Provide the [X, Y] coordinate of the cell's center where the given text is located.  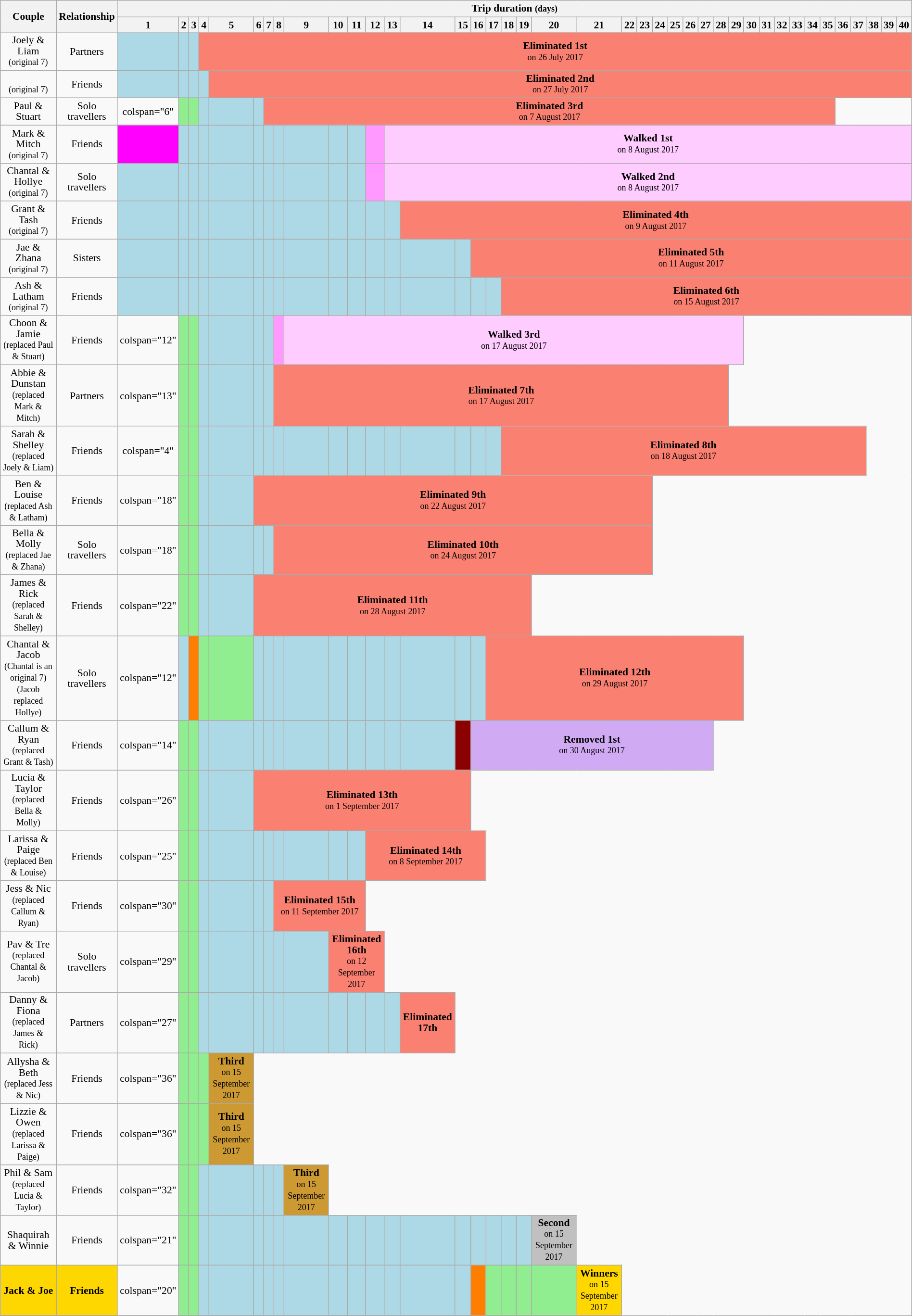
18 [509, 25]
Danny & Fiona(replaced James & Rick) [28, 1023]
Larissa & Paige(replaced Ben & Louise) [28, 856]
Jack & Joe [28, 1291]
Ben & Louise(replaced Ash & Latham) [28, 500]
23 [645, 25]
Winnerson 15 September 2017 [599, 1291]
Paul & Stuart [28, 112]
33 [797, 25]
16 [478, 25]
13 [392, 25]
35 [828, 25]
colspan="4" [148, 451]
colspan="32" [148, 1190]
Secondon 15 September 2017 [554, 1240]
colspan="13" [148, 395]
28 [721, 25]
21 [599, 25]
27 [706, 25]
36 [843, 25]
Chantal & Jacob(Chantal is an original 7) (Jacob replaced Hollye) [28, 678]
38 [874, 25]
James & Rick(replaced Sarah & Shelley) [28, 606]
Choon & Jamie(replaced Paul & Stuart) [28, 341]
6 [259, 25]
22 [630, 25]
39 [889, 25]
Walked 3rdon 17 August 2017 [514, 341]
colspan="29" [148, 962]
Mark & Mitch(original 7) [28, 144]
4 [204, 25]
Phil & Sam(replaced Lucia & Taylor) [28, 1190]
40 [904, 25]
Sisters [87, 259]
colspan="20" [148, 1291]
Eliminated 9thon 22 August 2017 [453, 500]
29 [736, 25]
Bella & Molly(replaced Jae & Zhana) [28, 550]
colspan="27" [148, 1023]
Eliminated 13thon 1 September 2017 [362, 800]
17 [494, 25]
9 [306, 25]
Eliminated 14thon 8 September 2017 [426, 856]
8 [279, 25]
Relationship [87, 16]
Eliminated 8thon 18 August 2017 [684, 451]
34 [812, 25]
Walked 2ndon 8 August 2017 [648, 182]
26 [691, 25]
Eliminated 7thon 17 August 2017 [501, 395]
Lucia & Taylor(replaced Bella & Molly) [28, 800]
Eliminated 4thon 9 August 2017 [656, 220]
colspan="30" [148, 906]
colspan="22" [148, 606]
colspan="21" [148, 1240]
Lizzie & Owen(replaced Larissa & Paige) [28, 1134]
1 [148, 25]
19 [524, 25]
Eliminated 1ston 26 July 2017 [555, 52]
colspan="14" [148, 746]
Chantal & Hollye(original 7) [28, 182]
Eliminated 12thon 29 August 2017 [615, 678]
Eliminated 17th [427, 1023]
Eliminated 11thon 28 August 2017 [393, 606]
Jess & Nic(replaced Callum & Ryan) [28, 906]
14 [427, 25]
Eliminated 6thon 15 August 2017 [707, 296]
colspan="25" [148, 856]
Eliminated 15thon 11 September 2017 [319, 906]
31 [767, 25]
Jae & Zhana(original 7) [28, 259]
Trip duration (days) [515, 9]
Allysha & Beth(replaced Jess & Nic) [28, 1078]
Removed 1ston 30 August 2017 [592, 746]
Sarah & Shelley(replaced Joely & Liam) [28, 451]
Abbie & Dunstan(replaced Mark & Mitch) [28, 395]
Callum & Ryan(replaced Grant & Tash) [28, 746]
Ash & Latham(original 7) [28, 296]
12 [375, 25]
Eliminated 3rdon 7 August 2017 [549, 112]
Walked 1ston 8 August 2017 [648, 144]
2 [184, 25]
3 [193, 25]
11 [356, 25]
Eliminated 5thon 11 August 2017 [691, 259]
5 [231, 25]
30 [751, 25]
Shaquirah & Winnie [28, 1240]
Grant & Tash(original 7) [28, 220]
37 [858, 25]
24 [660, 25]
32 [782, 25]
15 [463, 25]
Eliminated 10thon 24 August 2017 [463, 550]
10 [338, 25]
Eliminated 2ndon 27 July 2017 [560, 85]
7 [268, 25]
Pav & Tre(replaced Chantal & Jacob) [28, 962]
Eliminated 16thon 12 September 2017 [356, 962]
Joely & Liam(original 7) [28, 52]
colspan="6" [148, 112]
Couple [28, 16]
colspan="26" [148, 800]
25 [675, 25]
(original 7) [28, 85]
20 [554, 25]
